Output the (x, y) coordinate of the center of the cell containing the given text.  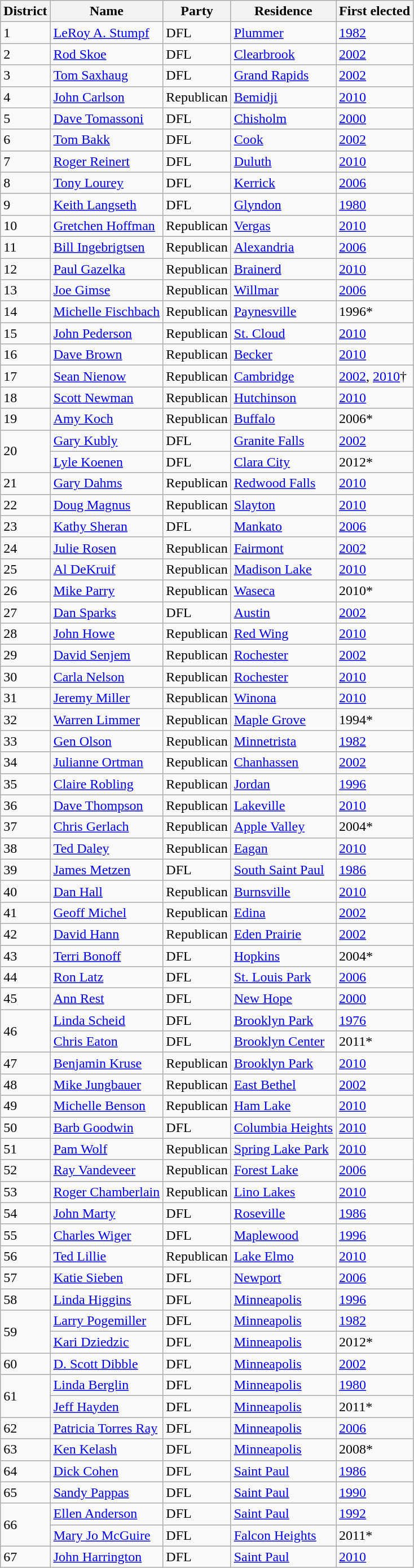
Gary Dahms (107, 483)
Rod Skoe (107, 54)
Alexandria (283, 247)
1990 (375, 1492)
Dan Sparks (107, 612)
63 (25, 1450)
Glyndon (283, 204)
St. Louis Park (283, 977)
57 (25, 1278)
18 (25, 398)
District (25, 11)
Tony Lourey (107, 183)
Red Wing (283, 634)
16 (25, 355)
Tom Saxhaug (107, 76)
12 (25, 269)
7 (25, 161)
Bill Ingebrigtsen (107, 247)
Austin (283, 612)
Ted Daley (107, 848)
27 (25, 612)
Clara City (283, 462)
41 (25, 913)
Sandy Pappas (107, 1492)
9 (25, 204)
Name (107, 11)
First elected (375, 11)
Chris Gerlach (107, 827)
5 (25, 118)
59 (25, 1332)
Willmar (283, 290)
Duluth (283, 161)
Terri Bonoff (107, 956)
Brooklyn Center (283, 1042)
Chris Eaton (107, 1042)
2006* (375, 419)
53 (25, 1192)
Julie Rosen (107, 548)
Gen Olson (107, 741)
Dick Cohen (107, 1471)
Party (197, 11)
Claire Robling (107, 784)
Jeremy Miller (107, 698)
Barb Goodwin (107, 1127)
Paul Gazelka (107, 269)
Chanhassen (283, 763)
Julianne Ortman (107, 763)
Roseville (283, 1213)
Lino Lakes (283, 1192)
1976 (375, 1020)
36 (25, 805)
Tom Bakk (107, 140)
Ellen Anderson (107, 1514)
Carla Nelson (107, 677)
52 (25, 1170)
23 (25, 526)
15 (25, 333)
James Metzen (107, 870)
D. Scott Dibble (107, 1364)
Linda Berglin (107, 1385)
Lakeville (283, 805)
56 (25, 1256)
Dan Hall (107, 891)
64 (25, 1471)
17 (25, 376)
32 (25, 720)
David Senjem (107, 655)
Hopkins (283, 956)
St. Cloud (283, 333)
50 (25, 1127)
11 (25, 247)
Kathy Sheran (107, 526)
44 (25, 977)
Spring Lake Park (283, 1149)
Michelle Benson (107, 1106)
John Carlson (107, 97)
24 (25, 548)
67 (25, 1557)
Waseca (283, 591)
John Marty (107, 1213)
Ray Vandeveer (107, 1170)
Madison Lake (283, 569)
Warren Limmer (107, 720)
21 (25, 483)
Maplewood (283, 1235)
South Saint Paul (283, 870)
Kerrick (283, 183)
Sean Nienow (107, 376)
51 (25, 1149)
2008* (375, 1450)
Newport (283, 1278)
Ron Latz (107, 977)
Kari Dziedzic (107, 1342)
19 (25, 419)
Dave Brown (107, 355)
1992 (375, 1514)
35 (25, 784)
Linda Higgins (107, 1299)
2 (25, 54)
66 (25, 1525)
28 (25, 634)
Charles Wiger (107, 1235)
65 (25, 1492)
Cambridge (283, 376)
2010* (375, 591)
38 (25, 848)
Michelle Fischbach (107, 312)
61 (25, 1396)
42 (25, 934)
Residence (283, 11)
New Hope (283, 999)
Slayton (283, 505)
Bemidji (283, 97)
26 (25, 591)
43 (25, 956)
Roger Chamberlain (107, 1192)
Keith Langseth (107, 204)
30 (25, 677)
Amy Koch (107, 419)
62 (25, 1428)
Paynesville (283, 312)
34 (25, 763)
David Hann (107, 934)
Falcon Heights (283, 1535)
1 (25, 33)
John Harrington (107, 1557)
Joe Gimse (107, 290)
Al DeKruif (107, 569)
45 (25, 999)
John Pederson (107, 333)
Gretchen Hoffman (107, 226)
49 (25, 1106)
Roger Reinert (107, 161)
25 (25, 569)
Jordan (283, 784)
Minnetrista (283, 741)
Redwood Falls (283, 483)
Linda Scheid (107, 1020)
Apple Valley (283, 827)
Eagan (283, 848)
Becker (283, 355)
Dave Thompson (107, 805)
60 (25, 1364)
54 (25, 1213)
46 (25, 1031)
John Howe (107, 634)
8 (25, 183)
14 (25, 312)
Fairmont (283, 548)
Eden Prairie (283, 934)
Scott Newman (107, 398)
Gary Kubly (107, 441)
East Bethel (283, 1085)
Katie Sieben (107, 1278)
Ted Lillie (107, 1256)
1994* (375, 720)
48 (25, 1085)
LeRoy A. Stumpf (107, 33)
Edina (283, 913)
47 (25, 1063)
Dave Tomassoni (107, 118)
Lake Elmo (283, 1256)
Brainerd (283, 269)
Burnsville (283, 891)
37 (25, 827)
Forest Lake (283, 1170)
Larry Pogemiller (107, 1321)
Winona (283, 698)
4 (25, 97)
Benjamin Kruse (107, 1063)
Mike Parry (107, 591)
31 (25, 698)
13 (25, 290)
Pam Wolf (107, 1149)
Geoff Michel (107, 913)
Clearbrook (283, 54)
Vergas (283, 226)
22 (25, 505)
33 (25, 741)
Jeff Hayden (107, 1407)
Chisholm (283, 118)
Lyle Koenen (107, 462)
58 (25, 1299)
Mary Jo McGuire (107, 1535)
Mankato (283, 526)
29 (25, 655)
Patricia Torres Ray (107, 1428)
Maple Grove (283, 720)
Hutchinson (283, 398)
2002, 2010† (375, 376)
1996* (375, 312)
Ann Rest (107, 999)
Ham Lake (283, 1106)
Mike Jungbauer (107, 1085)
Grand Rapids (283, 76)
Ken Kelash (107, 1450)
Cook (283, 140)
3 (25, 76)
10 (25, 226)
55 (25, 1235)
40 (25, 891)
Doug Magnus (107, 505)
Plummer (283, 33)
Columbia Heights (283, 1127)
6 (25, 140)
Buffalo (283, 419)
39 (25, 870)
Granite Falls (283, 441)
20 (25, 451)
